Provide the (X, Y) coordinate of the cell's center where the given text is located.  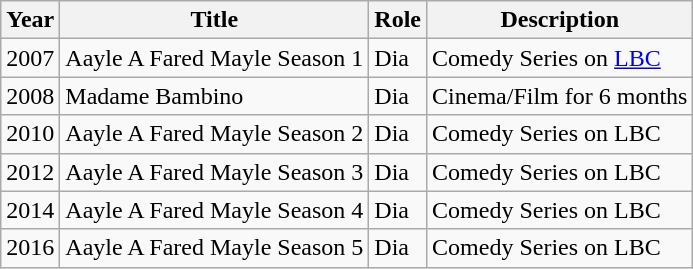
2016 (30, 248)
2014 (30, 210)
Aayle A Fared Mayle Season 5 (214, 248)
Title (214, 20)
2010 (30, 134)
Aayle A Fared Mayle Season 1 (214, 58)
Role (398, 20)
Madame Bambino (214, 96)
Aayle A Fared Mayle Season 2 (214, 134)
Cinema/Film for 6 months (560, 96)
2012 (30, 172)
2007 (30, 58)
Aayle A Fared Mayle Season 3 (214, 172)
Aayle A Fared Mayle Season 4 (214, 210)
Year (30, 20)
Description (560, 20)
2008 (30, 96)
